Detect which cell encompasses the target text, then output its (X, Y) center coordinate. 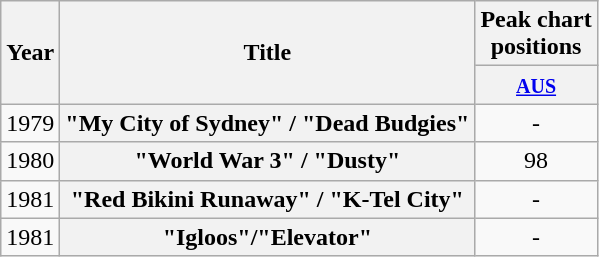
1980 (30, 161)
"Igloos"/"Elevator" (268, 237)
"World War 3" / "Dusty" (268, 161)
"My City of Sydney" / "Dead Budgies" (268, 123)
98 (536, 161)
1979 (30, 123)
AUS (536, 85)
"Red Bikini Runaway" / "K-Tel City" (268, 199)
Year (30, 52)
Title (268, 52)
Peak chartpositions (536, 34)
